Identify which cell holds the provided text, then report its (x, y) central coordinate. 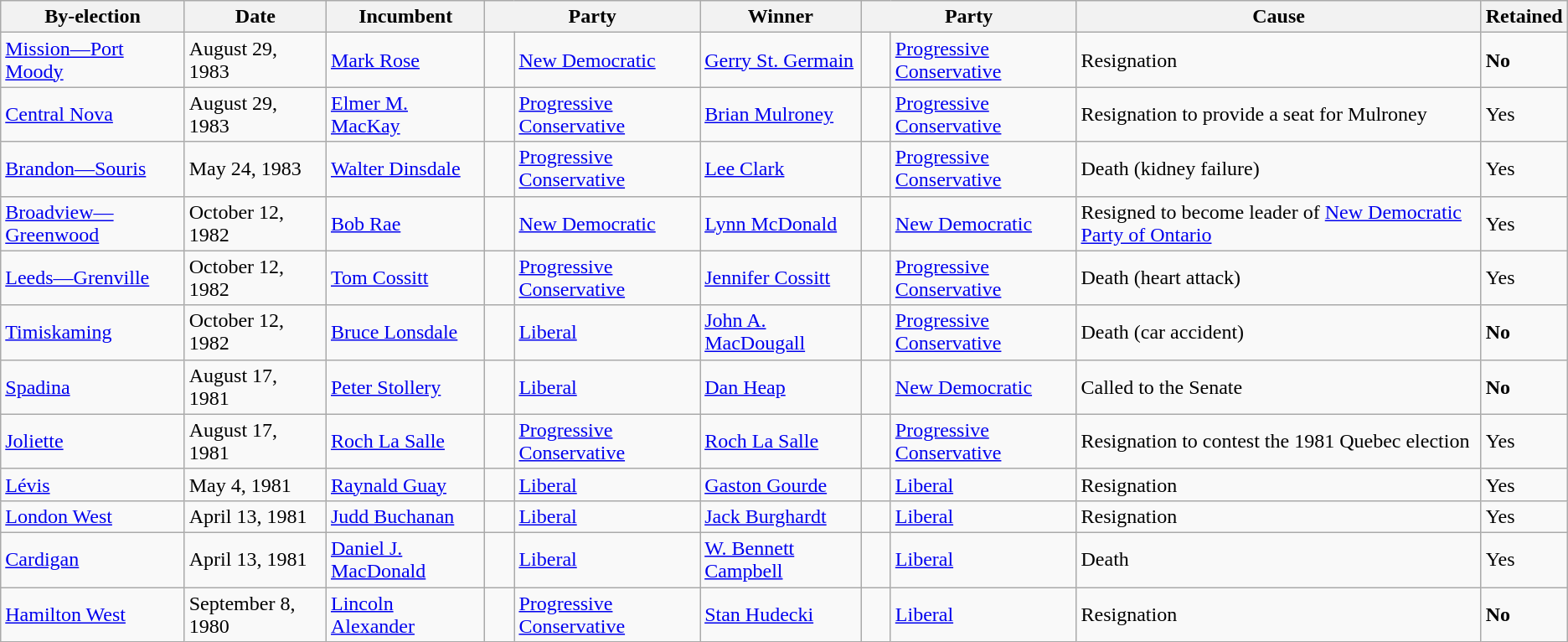
Judd Buchanan (405, 516)
Jennifer Cossitt (781, 278)
Broadview—Greenwood (92, 223)
Raynald Guay (405, 484)
Resignation to provide a seat for Mulroney (1278, 114)
Elmer M. MacKay (405, 114)
Gaston Gourde (781, 484)
Mission—Port Moody (92, 60)
Called to the Senate (1278, 387)
Lee Clark (781, 169)
Peter Stollery (405, 387)
Leeds—Grenville (92, 278)
Lincoln Alexander (405, 614)
Daniel J. MacDonald (405, 560)
Death (car accident) (1278, 332)
Cardigan (92, 560)
Winner (781, 17)
Death (kidney failure) (1278, 169)
Central Nova (92, 114)
May 24, 1983 (255, 169)
Lévis (92, 484)
Death (1278, 560)
Gerry St. Germain (781, 60)
Mark Rose (405, 60)
Hamilton West (92, 614)
Incumbent (405, 17)
Resignation to contest the 1981 Quebec election (1278, 441)
Dan Heap (781, 387)
Walter Dinsdale (405, 169)
Retained (1524, 17)
Tom Cossitt (405, 278)
Lynn McDonald (781, 223)
Bob Rae (405, 223)
Stan Hudecki (781, 614)
September 8, 1980 (255, 614)
Date (255, 17)
Spadina (92, 387)
Death (heart attack) (1278, 278)
Resigned to become leader of New Democratic Party of Ontario (1278, 223)
Cause (1278, 17)
Bruce Lonsdale (405, 332)
John A. MacDougall (781, 332)
Brandon—Souris (92, 169)
May 4, 1981 (255, 484)
W. Bennett Campbell (781, 560)
Timiskaming (92, 332)
London West (92, 516)
By-election (92, 17)
Joliette (92, 441)
Brian Mulroney (781, 114)
Jack Burghardt (781, 516)
